Pinpoint the cell where the given text exists, returning its (x, y) midpoint coordinate. 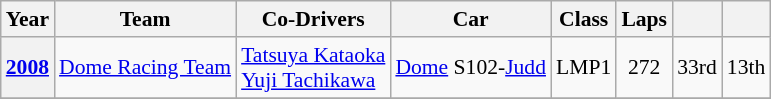
LMP1 (584, 68)
Dome S102-Judd (470, 68)
272 (644, 68)
Car (470, 19)
Team (145, 19)
Tatsuya Kataoka Yuji Tachikawa (313, 68)
Class (584, 19)
2008 (28, 68)
13th (746, 68)
33rd (697, 68)
Dome Racing Team (145, 68)
Year (28, 19)
Laps (644, 19)
Co-Drivers (313, 19)
